Search for the cell housing the specified text and yield its [x, y] center coordinate. 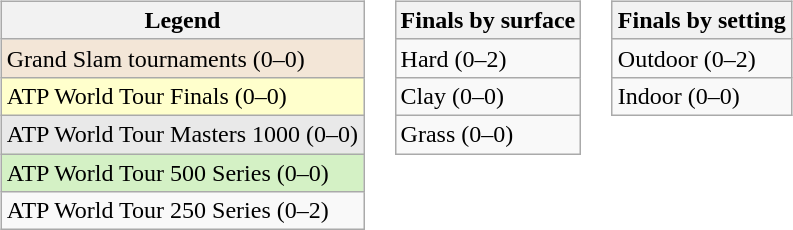
Clay (0–0) [488, 96]
Grand Slam tournaments (0–0) [182, 58]
Finals by setting [702, 20]
Outdoor (0–2) [702, 58]
ATP World Tour Masters 1000 (0–0) [182, 134]
Hard (0–2) [488, 58]
Legend [182, 20]
ATP World Tour 250 Series (0–2) [182, 211]
Indoor (0–0) [702, 96]
ATP World Tour 500 Series (0–0) [182, 173]
Grass (0–0) [488, 134]
Finals by surface [488, 20]
ATP World Tour Finals (0–0) [182, 96]
